Determine the (X, Y) coordinate at the center of the cell enclosing the given text.  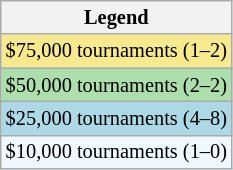
$50,000 tournaments (2–2) (116, 85)
$10,000 tournaments (1–0) (116, 152)
Legend (116, 17)
$25,000 tournaments (4–8) (116, 118)
$75,000 tournaments (1–2) (116, 51)
